Extract the (x, y) coordinate from the center of the cell holding the provided text.  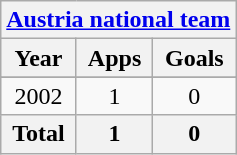
Austria national team (118, 20)
Apps (114, 58)
Goals (194, 58)
2002 (39, 96)
Year (39, 58)
Total (39, 134)
